For the text-containing cell, return its midpoint in [x, y] coordinate format. 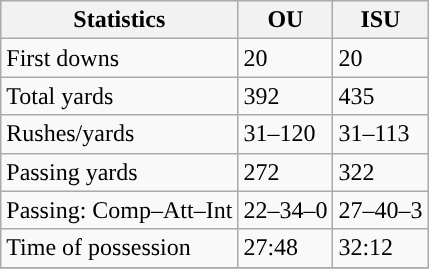
272 [286, 172]
Rushes/yards [120, 134]
22–34–0 [286, 210]
392 [286, 96]
32:12 [380, 248]
31–120 [286, 134]
Time of possession [120, 248]
27–40–3 [380, 210]
Passing: Comp–Att–Int [120, 210]
Statistics [120, 20]
Passing yards [120, 172]
OU [286, 20]
322 [380, 172]
27:48 [286, 248]
435 [380, 96]
ISU [380, 20]
First downs [120, 58]
Total yards [120, 96]
31–113 [380, 134]
